Identify which cell holds the provided text, then report its [x, y] central coordinate. 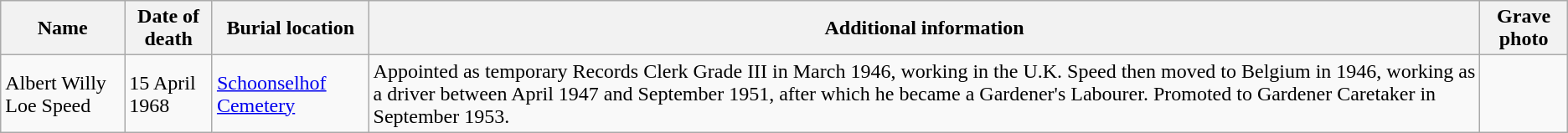
Additional information [925, 28]
Date of death [169, 28]
Schoonselhof Cemetery [290, 94]
Albert Willy Loe Speed [63, 94]
Burial location [290, 28]
15 April 1968 [169, 94]
Grave photo [1524, 28]
Name [63, 28]
